Return the [X, Y] coordinate for the center point of the cell that contains the specified text.  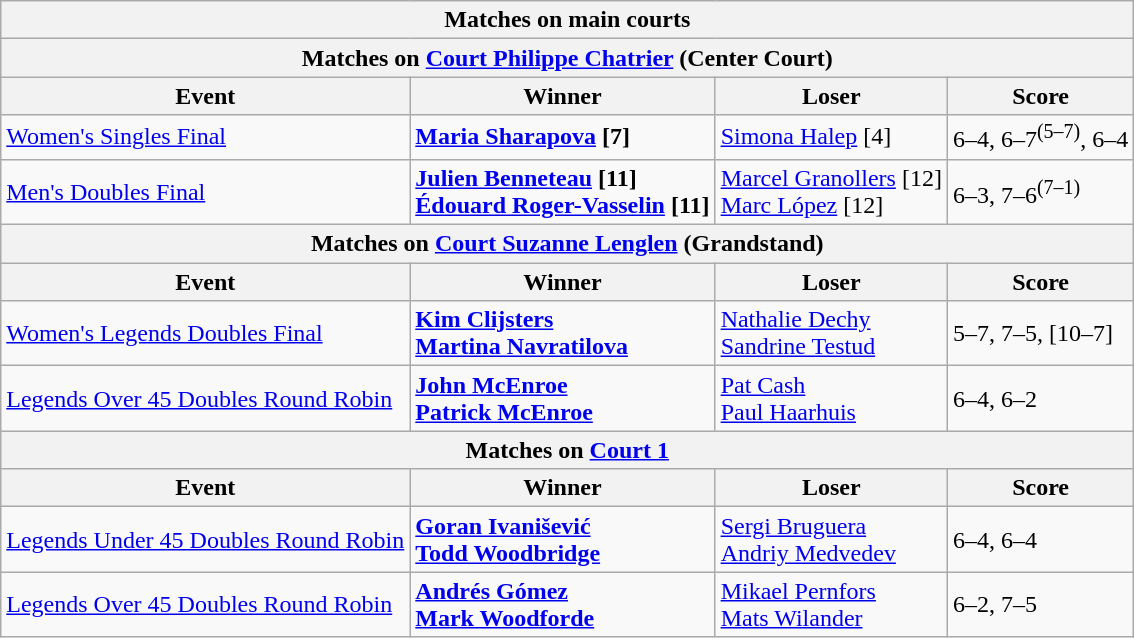
Goran Ivanišević Todd Woodbridge [562, 540]
Sergi Bruguera Andriy Medvedev [831, 540]
Matches on Court Suzanne Lenglen (Grandstand) [568, 244]
6–4, 6–7(5–7), 6–4 [1040, 138]
John McEnroe Patrick McEnroe [562, 398]
Julien Benneteau [11] Édouard Roger-Vasselin [11] [562, 192]
Men's Doubles Final [206, 192]
Nathalie Dechy Sandrine Testud [831, 334]
Kim Clijsters Martina Navratilova [562, 334]
Legends Under 45 Doubles Round Robin [206, 540]
Andrés Gómez Mark Woodforde [562, 604]
6–4, 6–4 [1040, 540]
6–2, 7–5 [1040, 604]
Marcel Granollers [12] Marc López [12] [831, 192]
Matches on main courts [568, 20]
Matches on Court Philippe Chatrier (Center Court) [568, 58]
Maria Sharapova [7] [562, 138]
6–3, 7–6(7–1) [1040, 192]
Mikael Pernfors Mats Wilander [831, 604]
Pat Cash Paul Haarhuis [831, 398]
6–4, 6–2 [1040, 398]
Matches on Court 1 [568, 450]
Women's Legends Doubles Final [206, 334]
Simona Halep [4] [831, 138]
5–7, 7–5, [10–7] [1040, 334]
Women's Singles Final [206, 138]
